Capture the cell that displays the provided text and extract its (x, y) central coordinate. 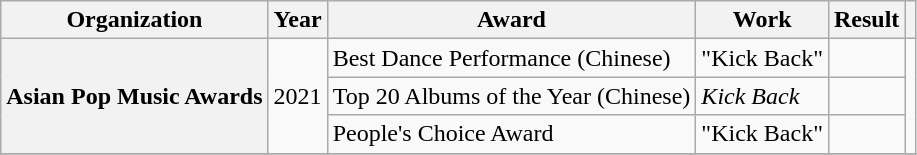
People's Choice Award (512, 134)
Top 20 Albums of the Year (Chinese) (512, 96)
Organization (134, 20)
Award (512, 20)
Asian Pop Music Awards (134, 96)
Year (298, 20)
Best Dance Performance (Chinese) (512, 58)
Kick Back (762, 96)
Work (762, 20)
2021 (298, 96)
Result (866, 20)
